From the cell containing the given text, extract its center point as (x, y) coordinate. 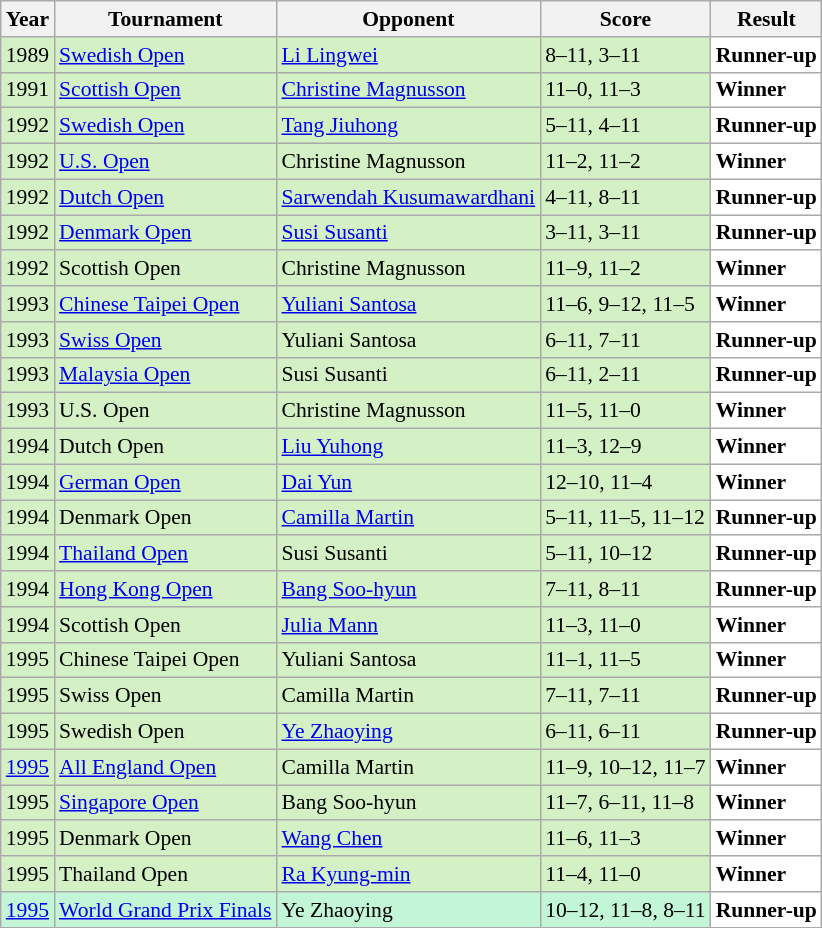
Tournament (165, 19)
11–7, 6–11, 11–8 (625, 803)
1991 (28, 90)
10–12, 11–8, 8–11 (625, 910)
8–11, 3–11 (625, 55)
7–11, 8–11 (625, 589)
German Open (165, 482)
11–0, 11–3 (625, 90)
7–11, 7–11 (625, 696)
11–5, 11–0 (625, 411)
Liu Yuhong (408, 447)
Julia Mann (408, 625)
Year (28, 19)
11–4, 11–0 (625, 874)
1989 (28, 55)
6–11, 7–11 (625, 340)
Result (766, 19)
11–2, 11–2 (625, 162)
11–3, 11–0 (625, 625)
All England Open (165, 767)
11–6, 11–3 (625, 839)
4–11, 8–11 (625, 197)
5–11, 4–11 (625, 126)
11–3, 12–9 (625, 447)
12–10, 11–4 (625, 482)
6–11, 6–11 (625, 732)
Sarwendah Kusumawardhani (408, 197)
Wang Chen (408, 839)
Hong Kong Open (165, 589)
Malaysia Open (165, 375)
3–11, 3–11 (625, 233)
11–9, 10–12, 11–7 (625, 767)
Ra Kyung-min (408, 874)
Score (625, 19)
World Grand Prix Finals (165, 910)
Li Lingwei (408, 55)
6–11, 2–11 (625, 375)
Opponent (408, 19)
Dai Yun (408, 482)
Singapore Open (165, 803)
11–1, 11–5 (625, 660)
11–9, 11–2 (625, 269)
11–6, 9–12, 11–5 (625, 304)
5–11, 11–5, 11–12 (625, 518)
Tang Jiuhong (408, 126)
5–11, 10–12 (625, 554)
